Search for the cell housing the specified text and yield its [X, Y] center coordinate. 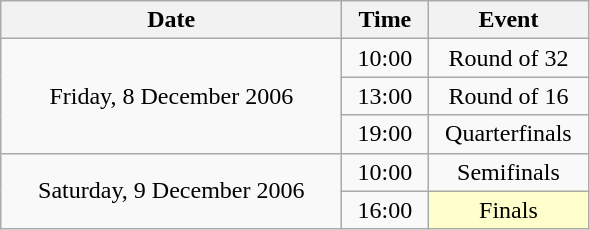
16:00 [385, 210]
Saturday, 9 December 2006 [172, 191]
Semifinals [508, 172]
Round of 32 [508, 58]
Time [385, 20]
Friday, 8 December 2006 [172, 96]
Quarterfinals [508, 134]
19:00 [385, 134]
Date [172, 20]
13:00 [385, 96]
Round of 16 [508, 96]
Finals [508, 210]
Event [508, 20]
